Output the (x, y) coordinate of the center of the cell containing the given text.  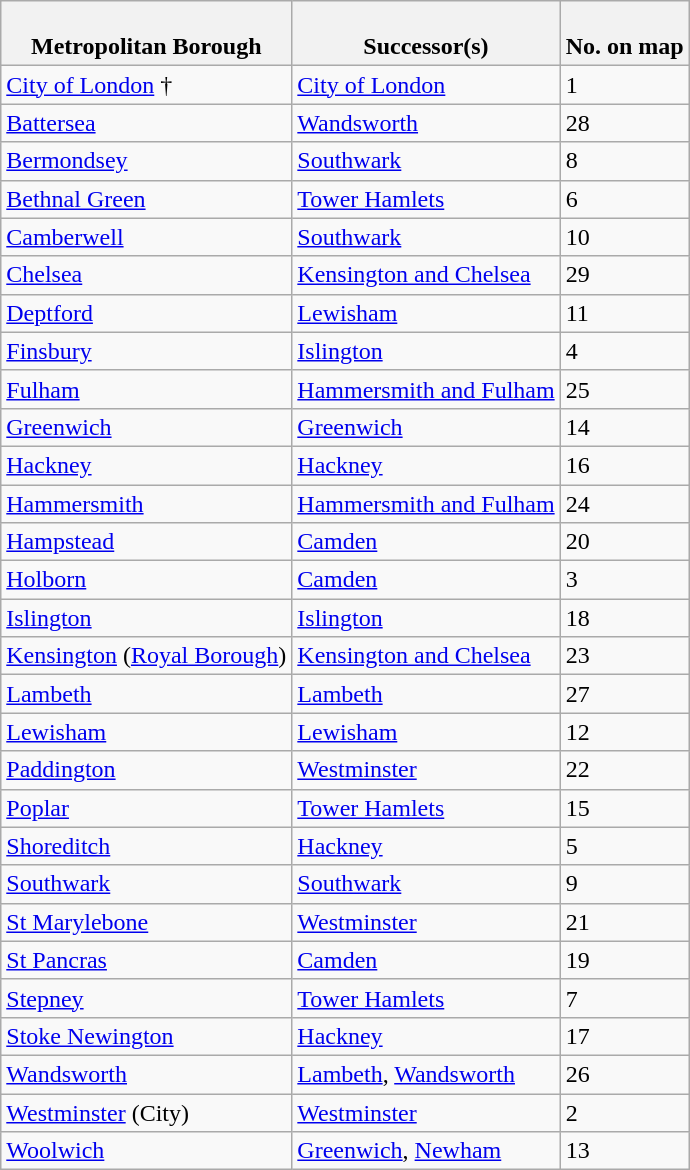
Kensington (Royal Borough) (146, 656)
Chelsea (146, 275)
Metropolitan Borough (146, 34)
5 (624, 846)
No. on map (624, 34)
Poplar (146, 808)
St Pancras (146, 960)
2 (624, 1113)
8 (624, 161)
1 (624, 85)
26 (624, 1074)
Greenwich, Newham (426, 1151)
22 (624, 770)
3 (624, 580)
Hampstead (146, 542)
City of London (426, 85)
25 (624, 389)
Camberwell (146, 237)
29 (624, 275)
12 (624, 732)
24 (624, 503)
Holborn (146, 580)
St Marylebone (146, 922)
City of London † (146, 85)
Westminster (City) (146, 1113)
Paddington (146, 770)
21 (624, 922)
20 (624, 542)
28 (624, 123)
27 (624, 694)
17 (624, 1036)
Stepney (146, 998)
14 (624, 427)
Battersea (146, 123)
11 (624, 313)
Fulham (146, 389)
7 (624, 998)
Stoke Newington (146, 1036)
Bethnal Green (146, 199)
10 (624, 237)
Finsbury (146, 351)
4 (624, 351)
Lambeth, Wandsworth (426, 1074)
13 (624, 1151)
19 (624, 960)
16 (624, 465)
18 (624, 618)
Shoreditch (146, 846)
Deptford (146, 313)
Bermondsey (146, 161)
15 (624, 808)
23 (624, 656)
6 (624, 199)
Hammersmith (146, 503)
9 (624, 884)
Woolwich (146, 1151)
Successor(s) (426, 34)
